Detect which cell encompasses the target text, then output its (X, Y) center coordinate. 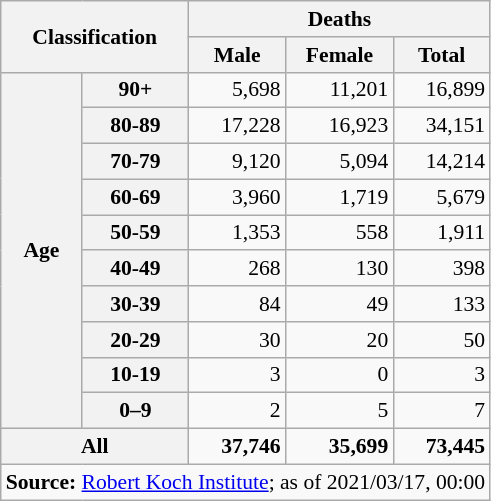
0–9 (136, 411)
16,899 (442, 90)
84 (238, 304)
16,923 (340, 126)
Source: Robert Koch Institute; as of 2021/03/17, 00:00 (246, 482)
9,120 (238, 162)
133 (442, 304)
80-89 (136, 126)
50 (442, 340)
0 (340, 375)
1,353 (238, 233)
35,699 (340, 447)
50-59 (136, 233)
70-79 (136, 162)
Deaths (340, 19)
5,679 (442, 197)
34,151 (442, 126)
558 (340, 233)
10-19 (136, 375)
5 (340, 411)
Age (42, 250)
20-29 (136, 340)
20 (340, 340)
40-49 (136, 269)
11,201 (340, 90)
5,698 (238, 90)
1,911 (442, 233)
268 (238, 269)
Classification (95, 36)
73,445 (442, 447)
1,719 (340, 197)
7 (442, 411)
60-69 (136, 197)
90+ (136, 90)
Male (238, 55)
398 (442, 269)
14,214 (442, 162)
3,960 (238, 197)
2 (238, 411)
All (95, 447)
Female (340, 55)
37,746 (238, 447)
5,094 (340, 162)
30-39 (136, 304)
30 (238, 340)
17,228 (238, 126)
130 (340, 269)
49 (340, 304)
Total (442, 55)
